Capture the cell that displays the provided text and extract its [X, Y] central coordinate. 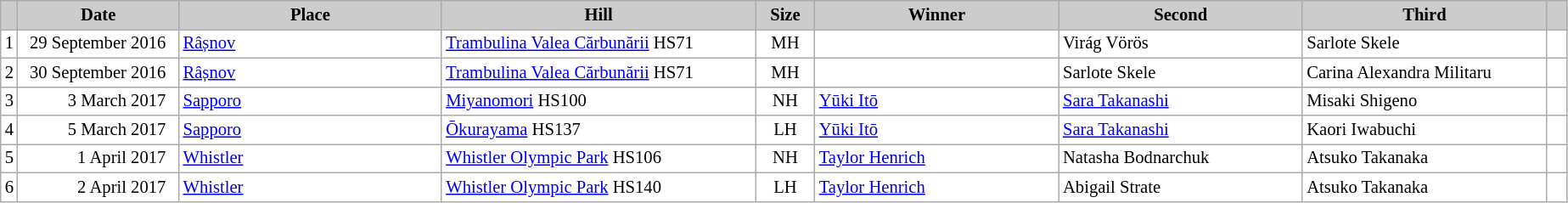
Whistler Olympic Park HS106 [599, 158]
6 [9, 187]
Hill [599, 14]
Second [1180, 14]
5 March 2017 [98, 130]
Whistler Olympic Park HS140 [599, 187]
29 September 2016 [98, 43]
Size [785, 14]
3 March 2017 [98, 101]
Ōkurayama HS137 [599, 130]
Abigail Strate [1180, 187]
Natasha Bodnarchuk [1180, 158]
2 April 2017 [98, 187]
5 [9, 158]
30 September 2016 [98, 72]
Winner [937, 14]
Carina Alexandra Militaru [1425, 72]
Third [1425, 14]
Kaori Iwabuchi [1425, 130]
1 April 2017 [98, 158]
3 [9, 101]
Miyanomori HS100 [599, 101]
Date [98, 14]
Place [311, 14]
4 [9, 130]
1 [9, 43]
Virág Vörös [1180, 43]
2 [9, 72]
Misaki Shigeno [1425, 101]
